Extract the (x, y) coordinate from the center of the cell holding the provided text.  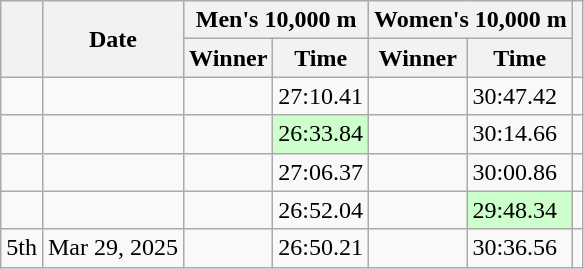
26:50.21 (321, 248)
26:52.04 (321, 210)
27:10.41 (321, 96)
30:00.86 (520, 172)
29:48.34 (520, 210)
Mar 29, 2025 (112, 248)
Date (112, 39)
30:47.42 (520, 96)
30:14.66 (520, 134)
Men's 10,000 m (276, 20)
Women's 10,000 m (471, 20)
27:06.37 (321, 172)
5th (22, 248)
30:36.56 (520, 248)
26:33.84 (321, 134)
